Scan for the cell matching the given text and deliver its (X, Y) coordinate at center. 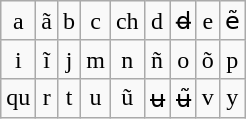
m (96, 59)
d (157, 21)
t (70, 98)
i (18, 59)
p (232, 59)
ã (47, 21)
c (96, 21)
a (18, 21)
v (208, 98)
e (208, 21)
ʉ (157, 98)
r (47, 98)
ch (127, 21)
y (232, 98)
õ (208, 59)
d̶ (183, 21)
n (127, 59)
qu (18, 98)
ũ (127, 98)
ñ (157, 59)
ĩ (47, 59)
ẽ (232, 21)
j (70, 59)
u (96, 98)
b (70, 21)
o (183, 59)
ʉ̃ (183, 98)
